Return [X, Y] of the center of cell containing provided text 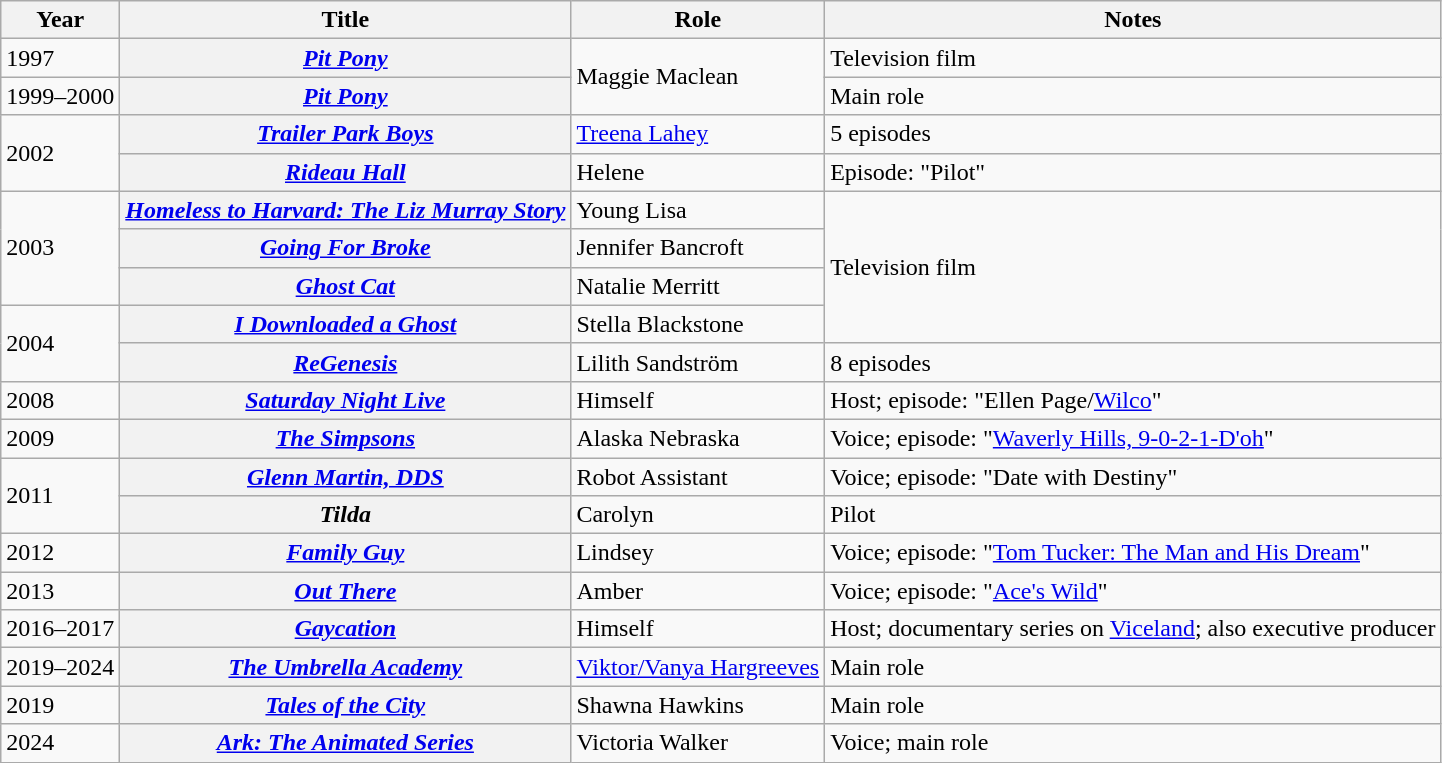
Episode: "Pilot" [1133, 172]
Voice; episode: "Waverly Hills, 9-0-2-1-D'oh" [1133, 438]
Ghost Cat [346, 286]
2016–2017 [60, 629]
Shawna Hawkins [698, 705]
ReGenesis [346, 362]
Robot Assistant [698, 477]
2011 [60, 496]
Amber [698, 591]
2003 [60, 248]
Tilda [346, 515]
Rideau Hall [346, 172]
Gaycation [346, 629]
Pilot [1133, 515]
Notes [1133, 20]
Title [346, 20]
2009 [60, 438]
8 episodes [1133, 362]
Jennifer Bancroft [698, 248]
Carolyn [698, 515]
2019–2024 [60, 667]
5 episodes [1133, 134]
1997 [60, 58]
Trailer Park Boys [346, 134]
Lindsey [698, 553]
2012 [60, 553]
Victoria Walker [698, 743]
Host; documentary series on Viceland; also executive producer [1133, 629]
Natalie Merritt [698, 286]
Out There [346, 591]
2019 [60, 705]
Tales of the City [346, 705]
Year [60, 20]
2002 [60, 153]
2008 [60, 400]
Treena Lahey [698, 134]
Family Guy [346, 553]
Role [698, 20]
Viktor/Vanya Hargreeves [698, 667]
2013 [60, 591]
Helene [698, 172]
Glenn Martin, DDS [346, 477]
2024 [60, 743]
Going For Broke [346, 248]
2004 [60, 343]
Saturday Night Live [346, 400]
Stella Blackstone [698, 324]
Young Lisa [698, 210]
Alaska Nebraska [698, 438]
Ark: The Animated Series [346, 743]
Voice; episode: "Tom Tucker: The Man and His Dream" [1133, 553]
Homeless to Harvard: The Liz Murray Story [346, 210]
Voice; episode: "Ace's Wild" [1133, 591]
Maggie Maclean [698, 77]
1999–2000 [60, 96]
The Simpsons [346, 438]
The Umbrella Academy [346, 667]
I Downloaded a Ghost [346, 324]
Host; episode: "Ellen Page/Wilco" [1133, 400]
Voice; episode: "Date with Destiny" [1133, 477]
Lilith Sandström [698, 362]
Voice; main role [1133, 743]
